Find where the given text appears and provide that cell's center as [x, y] coordinate. 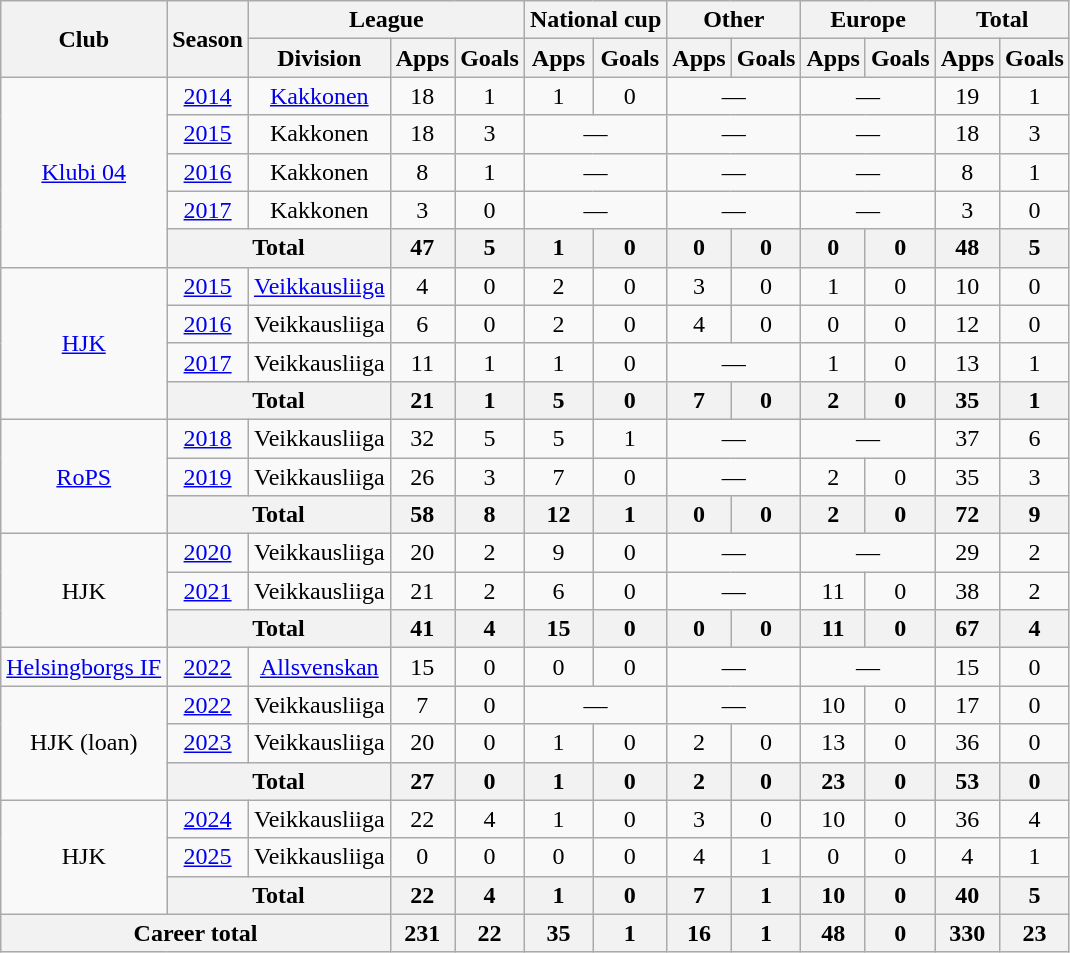
26 [422, 477]
League [386, 20]
32 [422, 438]
41 [422, 629]
Allsvenskan [319, 667]
27 [422, 781]
67 [967, 629]
2024 [208, 819]
2019 [208, 477]
Career total [196, 933]
2021 [208, 591]
17 [967, 705]
40 [967, 895]
29 [967, 553]
53 [967, 781]
HJK (loan) [84, 743]
72 [967, 515]
Europe [868, 20]
16 [699, 933]
Helsingborgs IF [84, 667]
37 [967, 438]
231 [422, 933]
RoPS [84, 476]
38 [967, 591]
2023 [208, 743]
Klubi 04 [84, 172]
19 [967, 96]
2018 [208, 438]
Division [319, 58]
2025 [208, 857]
National cup [595, 20]
330 [967, 933]
2020 [208, 553]
47 [422, 248]
Other [734, 20]
2014 [208, 96]
Season [208, 39]
58 [422, 515]
Club [84, 39]
